Find where the given text appears and provide that cell's center as (X, Y) coordinate. 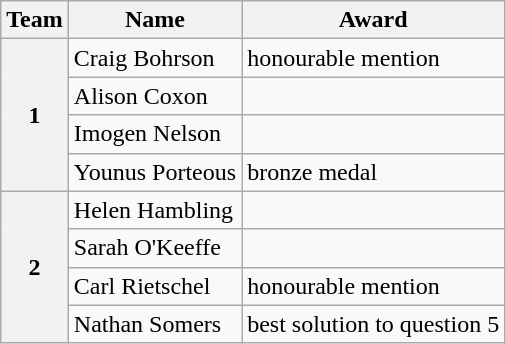
best solution to question 5 (374, 324)
Helen Hambling (154, 210)
Name (154, 20)
1 (35, 115)
Carl Rietschel (154, 286)
Sarah O'Keeffe (154, 248)
2 (35, 267)
Imogen Nelson (154, 134)
Craig Bohrson (154, 58)
Younus Porteous (154, 172)
Award (374, 20)
Nathan Somers (154, 324)
Team (35, 20)
Alison Coxon (154, 96)
bronze medal (374, 172)
